Return [X, Y] of the center of cell containing provided text 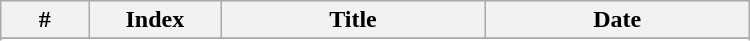
Date [617, 20]
Title [353, 20]
# [45, 20]
Index [155, 20]
